From the cell containing the given text, extract its center point as [x, y] coordinate. 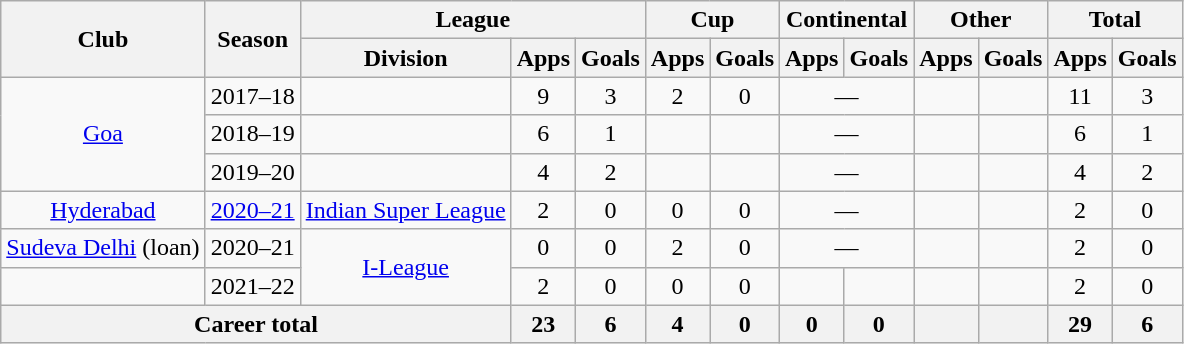
2018–19 [252, 134]
Goa [103, 134]
Indian Super League [406, 210]
Club [103, 39]
Division [406, 58]
Other [981, 20]
Cup [712, 20]
Career total [256, 324]
11 [1080, 96]
23 [543, 324]
29 [1080, 324]
Total [1115, 20]
2019–20 [252, 172]
Hyderabad [103, 210]
Continental [847, 20]
League [472, 20]
9 [543, 96]
2017–18 [252, 96]
Season [252, 39]
Sudeva Delhi (loan) [103, 248]
2021–22 [252, 286]
I-League [406, 267]
